From the cell containing the given text, extract its center point as (x, y) coordinate. 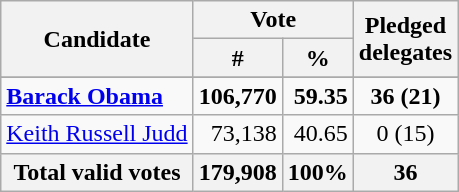
Total valid votes (97, 172)
179,908 (238, 172)
Candidate (97, 39)
# (238, 58)
% (318, 58)
Pledgeddelegates (405, 39)
0 (15) (405, 134)
36 (405, 172)
36 (21) (405, 96)
100% (318, 172)
Barack Obama (97, 96)
Vote (273, 20)
Keith Russell Judd (97, 134)
106,770 (238, 96)
73,138 (238, 134)
59.35 (318, 96)
40.65 (318, 134)
